Pinpoint the cell where the given text exists, returning its (X, Y) midpoint coordinate. 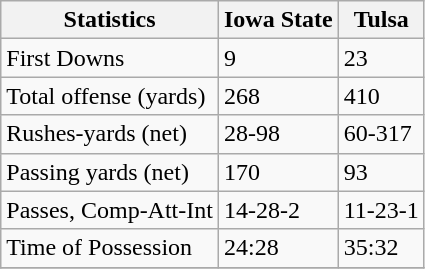
14-28-2 (278, 210)
Iowa State (278, 20)
Time of Possession (110, 248)
11-23-1 (381, 210)
Passes, Comp-Att-Int (110, 210)
Total offense (yards) (110, 96)
Tulsa (381, 20)
28-98 (278, 134)
Rushes-yards (net) (110, 134)
170 (278, 172)
93 (381, 172)
9 (278, 58)
Statistics (110, 20)
24:28 (278, 248)
35:32 (381, 248)
410 (381, 96)
60-317 (381, 134)
First Downs (110, 58)
268 (278, 96)
23 (381, 58)
Passing yards (net) (110, 172)
